Determine the [X, Y] coordinate at the center of the cell enclosing the given text.  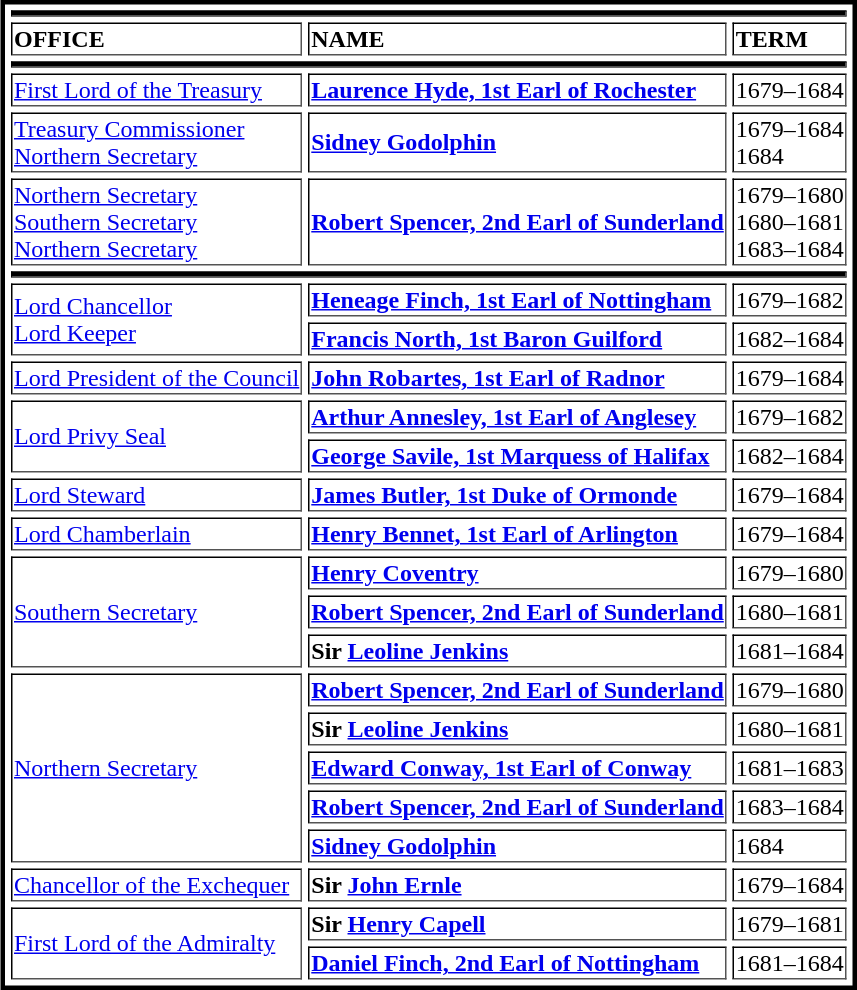
Lord Privy Seal [156, 436]
Treasury CommissionerNorthern Secretary [156, 142]
1683–1684 [790, 806]
Heneage Finch, 1st Earl of Nottingham [517, 300]
Francis North, 1st Baron Guilford [517, 338]
Henry Coventry [517, 572]
Lord President of the Council [156, 378]
Sir Henry Capell [517, 924]
Daniel Finch, 2nd Earl of Nottingham [517, 962]
John Robartes, 1st Earl of Radnor [517, 378]
Southern Secretary [156, 612]
First Lord of the Treasury [156, 90]
Lord Chamberlain [156, 534]
OFFICE [156, 38]
Northern SecretarySouthern SecretaryNorthern Secretary [156, 222]
TERM [790, 38]
Edward Conway, 1st Earl of Conway [517, 768]
Arthur Annesley, 1st Earl of Anglesey [517, 416]
First Lord of the Admiralty [156, 944]
Henry Bennet, 1st Earl of Arlington [517, 534]
1681–1683 [790, 768]
James Butler, 1st Duke of Ormonde [517, 494]
Lord ChancellorLord Keeper [156, 320]
Lord Steward [156, 494]
Chancellor of the Exchequer [156, 884]
1679–16841684 [790, 142]
1679–16801680–16811683–1684 [790, 222]
Northern Secretary [156, 768]
Laurence Hyde, 1st Earl of Rochester [517, 90]
George Savile, 1st Marquess of Halifax [517, 456]
1684 [790, 846]
1679–1681 [790, 924]
Sir John Ernle [517, 884]
NAME [517, 38]
